For the text-containing cell, return its midpoint in [X, Y] coordinate format. 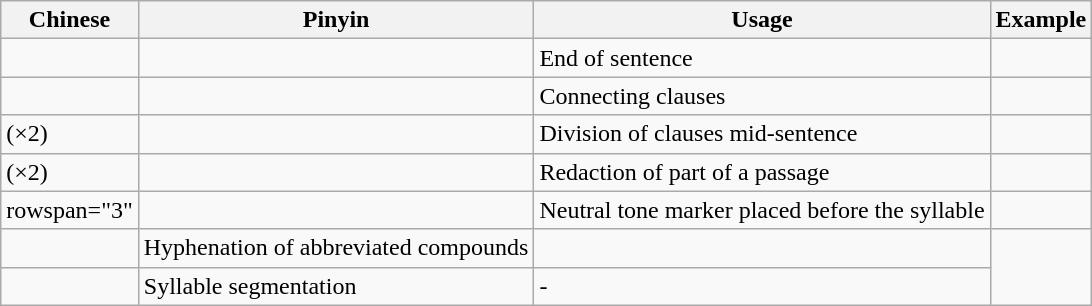
Syllable segmentation [336, 286]
Redaction of part of a passage [762, 172]
Example [1041, 20]
Hyphenation of abbreviated compounds [336, 248]
- [762, 286]
Chinese [70, 20]
End of sentence [762, 58]
Pinyin [336, 20]
Neutral tone marker placed before the syllable [762, 210]
rowspan="3" [70, 210]
Connecting clauses [762, 96]
Usage [762, 20]
Division of clauses mid-sentence [762, 134]
